Detect which cell encompasses the target text, then output its (x, y) center coordinate. 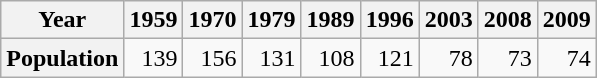
108 (330, 58)
Population (62, 58)
74 (566, 58)
139 (154, 58)
2003 (448, 20)
1959 (154, 20)
78 (448, 58)
2009 (566, 20)
73 (508, 58)
156 (212, 58)
131 (272, 58)
1989 (330, 20)
121 (390, 58)
Year (62, 20)
2008 (508, 20)
1970 (212, 20)
1979 (272, 20)
1996 (390, 20)
